Capture the cell that displays the provided text and extract its [x, y] central coordinate. 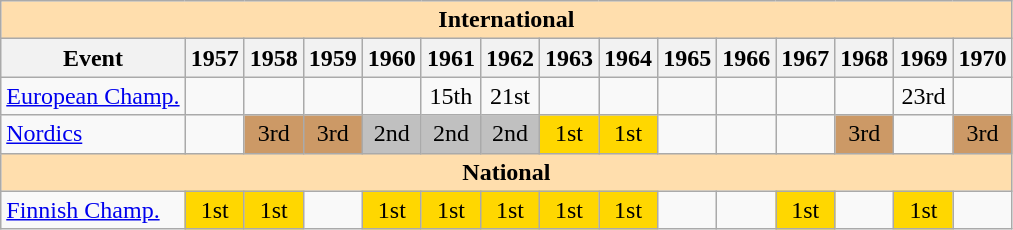
1964 [628, 58]
15th [450, 96]
1969 [924, 58]
23rd [924, 96]
Finnish Champ. [93, 210]
1959 [332, 58]
1958 [274, 58]
1963 [568, 58]
21st [510, 96]
Event [93, 58]
National [506, 172]
Nordics [93, 134]
International [506, 20]
1965 [688, 58]
1961 [450, 58]
European Champ. [93, 96]
1970 [982, 58]
1960 [392, 58]
1968 [864, 58]
1957 [214, 58]
1966 [746, 58]
1967 [806, 58]
1962 [510, 58]
